Capture the cell that displays the provided text and extract its [x, y] central coordinate. 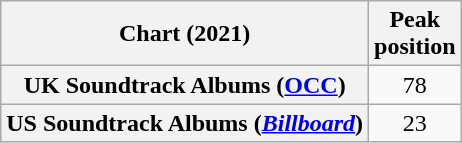
Peakposition [415, 34]
Chart (2021) [185, 34]
78 [415, 85]
23 [415, 123]
UK Soundtrack Albums (OCC) [185, 85]
US Soundtrack Albums (Billboard) [185, 123]
